Output the [X, Y] coordinate of the center of the cell containing the given text.  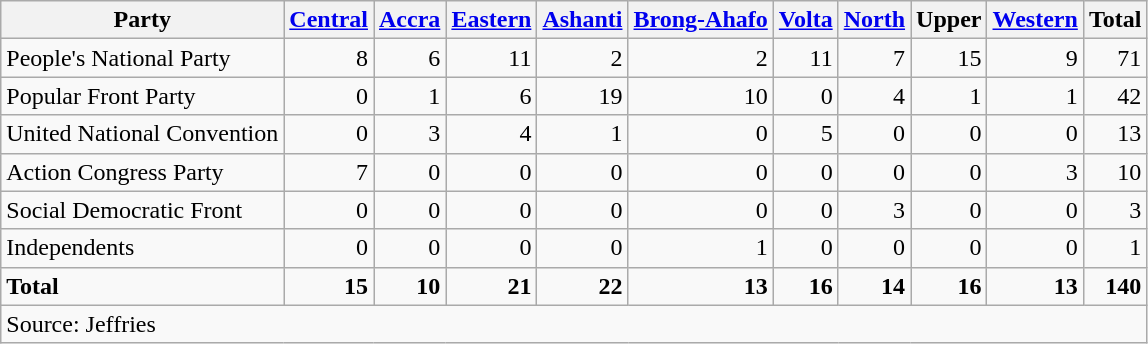
140 [1115, 286]
Volta [806, 20]
21 [492, 286]
Party [142, 20]
19 [582, 96]
Independents [142, 248]
Social Democratic Front [142, 210]
Ashanti [582, 20]
9 [1035, 58]
Brong-Ahafo [700, 20]
42 [1115, 96]
Accra [410, 20]
71 [1115, 58]
Upper [949, 20]
14 [874, 286]
5 [806, 134]
8 [329, 58]
Central [329, 20]
Eastern [492, 20]
22 [582, 286]
United National Convention [142, 134]
North [874, 20]
Western [1035, 20]
Source: Jeffries [574, 324]
People's National Party [142, 58]
Popular Front Party [142, 96]
Action Congress Party [142, 172]
